Scan for the cell matching the given text and deliver its [X, Y] coordinate at center. 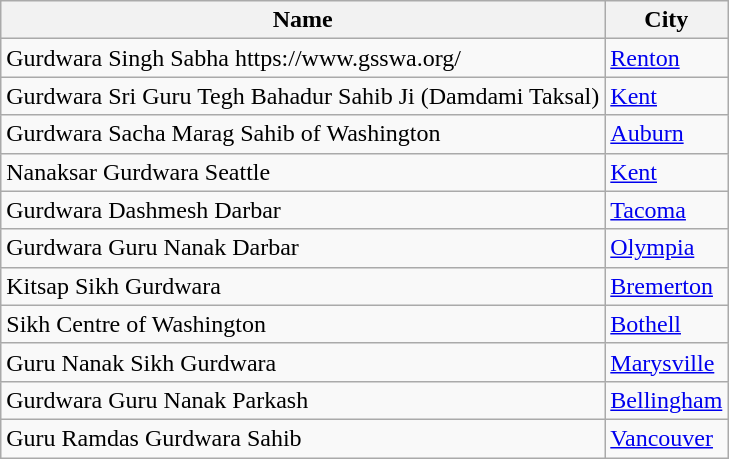
Gurdwara Singh Sabha https://www.gsswa.org/ [303, 58]
Renton [666, 58]
Gurdwara Guru Nanak Darbar [303, 248]
City [666, 20]
Tacoma [666, 210]
Auburn [666, 134]
Guru Nanak Sikh Gurdwara [303, 362]
Bellingham [666, 400]
Nanaksar Gurdwara Seattle [303, 172]
Gurdwara Dashmesh Darbar [303, 210]
Gurdwara Guru Nanak Parkash [303, 400]
Sikh Centre of Washington [303, 324]
Vancouver [666, 438]
Bremerton [666, 286]
Gurdwara Sri Guru Tegh Bahadur Sahib Ji (Damdami Taksal) [303, 96]
Marysville [666, 362]
Kitsap Sikh Gurdwara [303, 286]
Gurdwara Sacha Marag Sahib of Washington [303, 134]
Guru Ramdas Gurdwara Sahib [303, 438]
Olympia [666, 248]
Name [303, 20]
Bothell [666, 324]
